Output the (X, Y) coordinate of the center of the cell containing the given text.  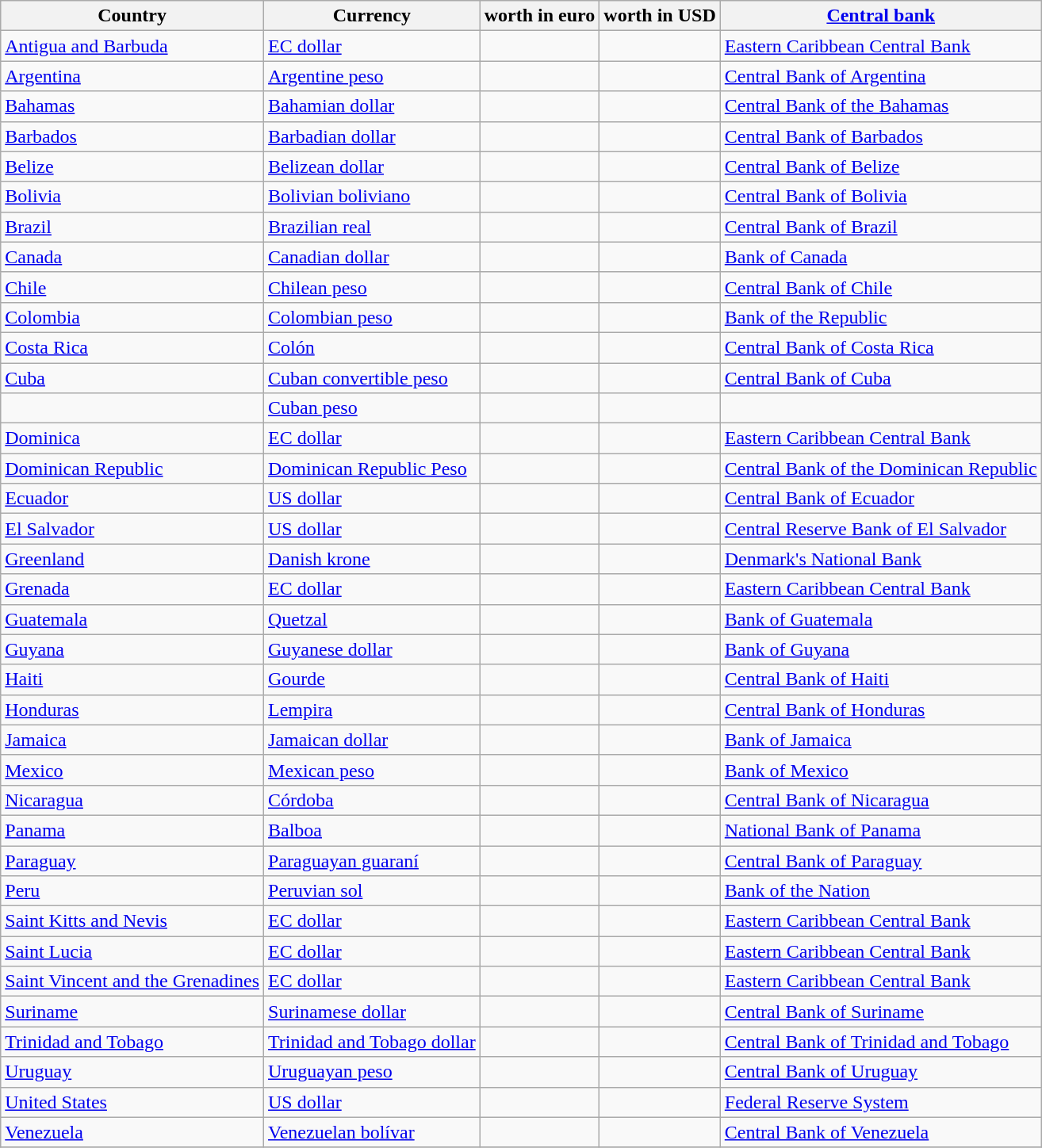
Canada (132, 257)
Bank of Guyana (880, 649)
Denmark's National Bank (880, 559)
Paraguayan guaraní (373, 860)
Gourde (373, 679)
Central Bank of Cuba (880, 378)
Mexico (132, 770)
Barbadian dollar (373, 136)
Colombia (132, 317)
Belizean dollar (373, 166)
Bahamas (132, 106)
Central Bank of Haiti (880, 679)
National Bank of Panama (880, 830)
Central Bank of Venezuela (880, 1132)
Brazil (132, 227)
Greenland (132, 559)
Balboa (373, 830)
Danish krone (373, 559)
Honduras (132, 710)
worth in euro (539, 16)
Currency (373, 16)
United States (132, 1102)
Córdoba (373, 800)
Bahamian dollar (373, 106)
Central Bank of Nicaragua (880, 800)
Central Bank of Paraguay (880, 860)
Cuban peso (373, 408)
Central Bank of Honduras (880, 710)
Mexican peso (373, 770)
Colombian peso (373, 317)
Grenada (132, 589)
Bank of Mexico (880, 770)
Dominican Republic (132, 469)
Haiti (132, 679)
Guyanese dollar (373, 649)
Venezuelan bolívar (373, 1132)
Panama (132, 830)
Barbados (132, 136)
Central Bank of Belize (880, 166)
Trinidad and Tobago (132, 1042)
Central Reserve Bank of El Salvador (880, 529)
Central Bank of Costa Rica (880, 347)
Central Bank of Argentina (880, 76)
Central Bank of Ecuador (880, 499)
Federal Reserve System (880, 1102)
Suriname (132, 1012)
Bank of Canada (880, 257)
Surinamese dollar (373, 1012)
Central Bank of Suriname (880, 1012)
Quetzal (373, 619)
Guatemala (132, 619)
Saint Lucia (132, 951)
Bank of the Republic (880, 317)
Dominica (132, 438)
Paraguay (132, 860)
Bolivian boliviano (373, 197)
worth in USD (660, 16)
Country (132, 16)
Brazilian real (373, 227)
Argentina (132, 76)
Central Bank of the Bahamas (880, 106)
Saint Kitts and Nevis (132, 921)
Canadian dollar (373, 257)
Chilean peso (373, 287)
El Salvador (132, 529)
Peruvian sol (373, 891)
Peru (132, 891)
Central Bank of the Dominican Republic (880, 469)
Chile (132, 287)
Uruguayan peso (373, 1072)
Central Bank of Uruguay (880, 1072)
Jamaican dollar (373, 740)
Bank of the Nation (880, 891)
Costa Rica (132, 347)
Dominican Republic Peso (373, 469)
Trinidad and Tobago dollar (373, 1042)
Ecuador (132, 499)
Colón (373, 347)
Cuba (132, 378)
Nicaragua (132, 800)
Belize (132, 166)
Central Bank of Trinidad and Tobago (880, 1042)
Bank of Guatemala (880, 619)
Bolivia (132, 197)
Central Bank of Bolivia (880, 197)
Saint Vincent and the Grenadines (132, 982)
Uruguay (132, 1072)
Venezuela (132, 1132)
Bank of Jamaica (880, 740)
Central bank (880, 16)
Central Bank of Barbados (880, 136)
Central Bank of Chile (880, 287)
Jamaica (132, 740)
Argentine peso (373, 76)
Cuban convertible peso (373, 378)
Antigua and Barbuda (132, 46)
Guyana (132, 649)
Central Bank of Brazil (880, 227)
Lempira (373, 710)
